Capture the cell that displays the provided text and extract its [x, y] central coordinate. 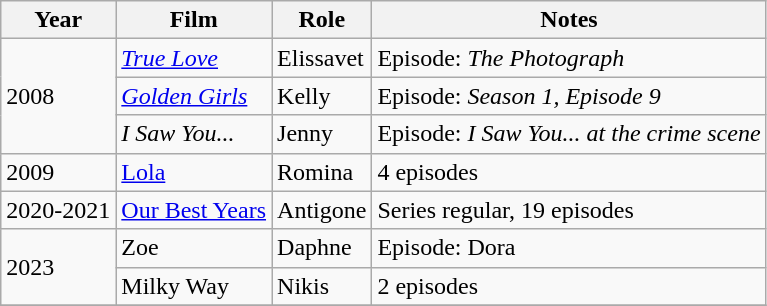
2023 [58, 267]
Lola [194, 172]
Our Best Years [194, 210]
2 episodes [569, 286]
Kelly [322, 96]
Episode: Dora [569, 248]
Daphne [322, 248]
2009 [58, 172]
4 episodes [569, 172]
2020-2021 [58, 210]
2008 [58, 96]
Year [58, 20]
Romina [322, 172]
Notes [569, 20]
Episode: I Saw You... at the crime scene [569, 134]
True Love [194, 58]
Series regular, 19 episodes [569, 210]
Jenny [322, 134]
Role [322, 20]
I Saw You... [194, 134]
Golden Girls [194, 96]
Elissavet [322, 58]
Nikis [322, 286]
Zoe [194, 248]
Film [194, 20]
Episode: The Photograph [569, 58]
Antigone [322, 210]
Milky Way [194, 286]
Episode: Season 1, Episode 9 [569, 96]
